Capture the cell that displays the provided text and extract its (X, Y) central coordinate. 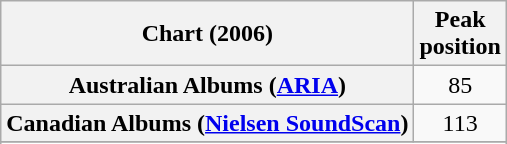
Chart (2006) (208, 34)
Peakposition (460, 34)
Canadian Albums (Nielsen SoundScan) (208, 123)
113 (460, 123)
Australian Albums (ARIA) (208, 85)
85 (460, 85)
